Pinpoint the cell where the given text exists, returning its [x, y] midpoint coordinate. 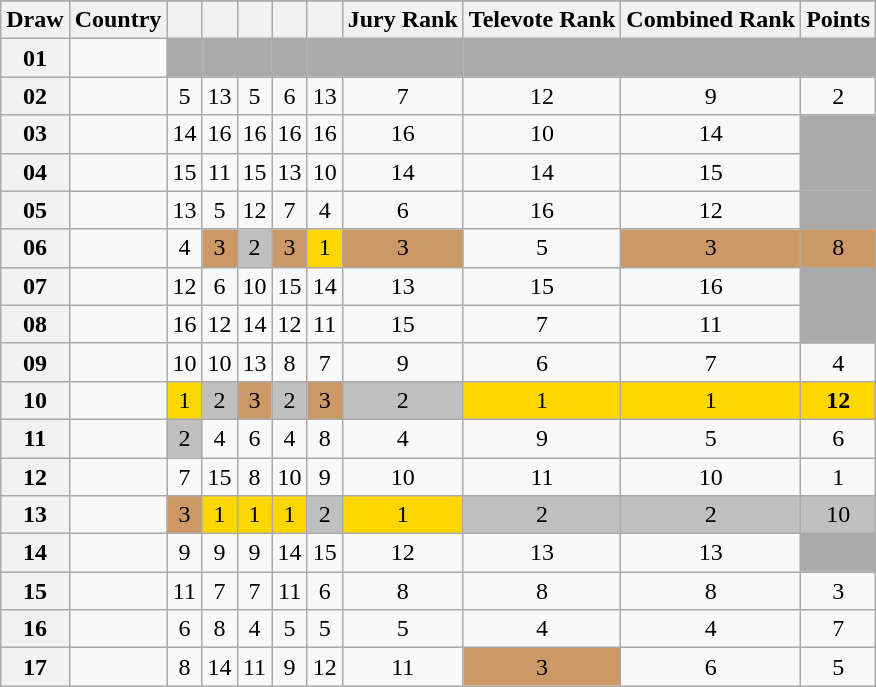
Points [838, 20]
17 [35, 667]
09 [35, 362]
Televote Rank [542, 20]
01 [35, 58]
02 [35, 96]
04 [35, 172]
Country [118, 20]
08 [35, 324]
05 [35, 210]
Jury Rank [402, 20]
03 [35, 134]
07 [35, 286]
Draw [35, 20]
Combined Rank [711, 20]
06 [35, 248]
